Determine the (X, Y) coordinate at the center of the cell enclosing the given text.  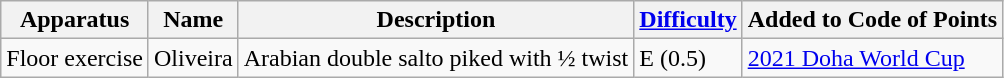
E (0.5) (688, 58)
Floor exercise (75, 58)
Description (436, 20)
Apparatus (75, 20)
Name (193, 20)
2021 Doha World Cup (872, 58)
Added to Code of Points (872, 20)
Oliveira (193, 58)
Difficulty (688, 20)
Arabian double salto piked with ½ twist (436, 58)
